Return the (x, y) coordinate for the center point of the cell that contains the specified text.  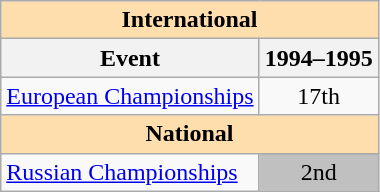
International (190, 20)
Russian Championships (130, 172)
National (190, 134)
European Championships (130, 96)
2nd (318, 172)
1994–1995 (318, 58)
17th (318, 96)
Event (130, 58)
